Pinpoint the cell where the given text exists, returning its [X, Y] midpoint coordinate. 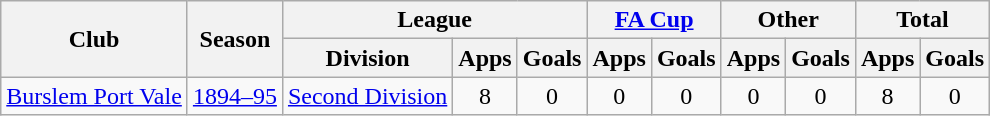
Club [94, 39]
Other [788, 20]
Season [234, 39]
League [434, 20]
FA Cup [654, 20]
Burslem Port Vale [94, 96]
1894–95 [234, 96]
Division [367, 58]
Total [922, 20]
Second Division [367, 96]
